Return (X, Y) of the center of cell containing provided text 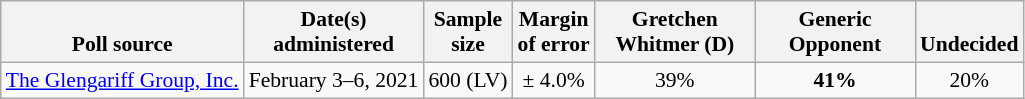
Date(s)administered (334, 32)
Samplesize (468, 32)
20% (969, 80)
600 (LV) (468, 80)
± 4.0% (554, 80)
Marginof error (554, 32)
GretchenWhitmer (D) (675, 32)
41% (835, 80)
39% (675, 80)
The Glengariff Group, Inc. (122, 80)
Undecided (969, 32)
GenericOpponent (835, 32)
Poll source (122, 32)
February 3–6, 2021 (334, 80)
